Return (X, Y) of the center of cell containing provided text 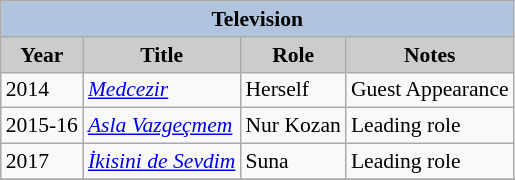
İkisini de Sevdim (162, 162)
Year (42, 55)
Role (292, 55)
Nur Kozan (292, 126)
Guest Appearance (430, 90)
Medcezir (162, 90)
Asla Vazgeçmem (162, 126)
2014 (42, 90)
Notes (430, 55)
Herself (292, 90)
Suna (292, 162)
2015-16 (42, 126)
Television (258, 19)
2017 (42, 162)
Title (162, 55)
